Detect which cell encompasses the target text, then output its [X, Y] center coordinate. 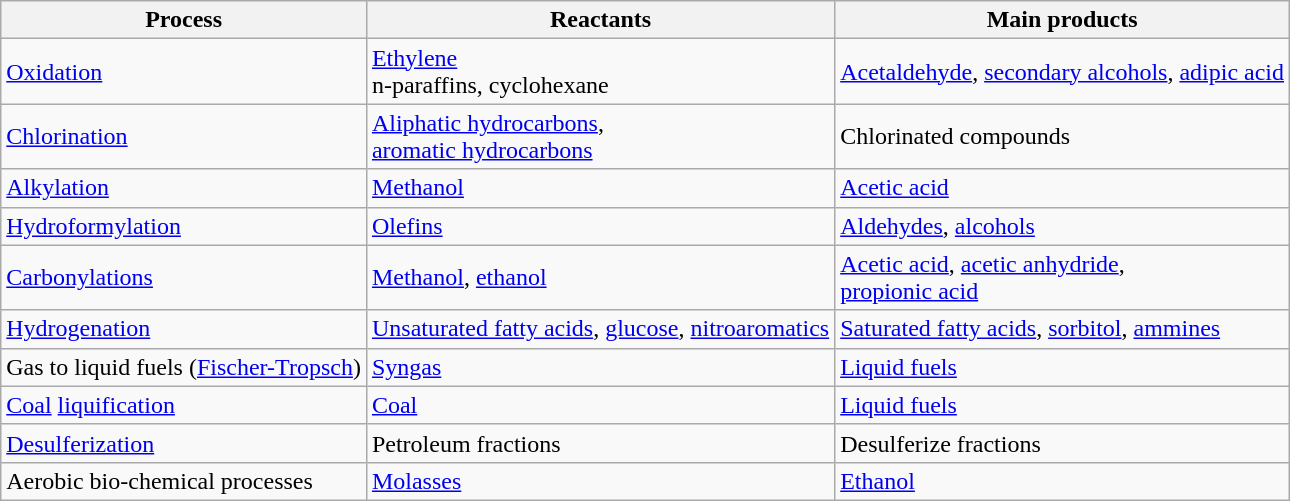
Saturated fatty acids, sorbitol, ammines [1062, 329]
Hydroformylation [184, 226]
Methanol [600, 188]
Aerobic bio-chemical processes [184, 481]
Desulferization [184, 443]
Unsaturated fatty acids, glucose, nitroaromatics [600, 329]
Acetaldehyde, secondary alcohols, adipic acid [1062, 72]
Process [184, 20]
Aldehydes, alcohols [1062, 226]
Aliphatic hydrocarbons,aromatic hydrocarbons [600, 136]
Gas to liquid fuels (Fischer-Tropsch) [184, 367]
Desulferize fractions [1062, 443]
Ethylenen-paraffins, cyclohexane [600, 72]
Chlorinated compounds [1062, 136]
Main products [1062, 20]
Acetic acid, acetic anhydride,propionic acid [1062, 278]
Olefins [600, 226]
Ethanol [1062, 481]
Hydrogenation [184, 329]
Alkylation [184, 188]
Acetic acid [1062, 188]
Reactants [600, 20]
Coal [600, 405]
Syngas [600, 367]
Methanol, ethanol [600, 278]
Coal liquification [184, 405]
Chlorination [184, 136]
Molasses [600, 481]
Oxidation [184, 72]
Petroleum fractions [600, 443]
Carbonylations [184, 278]
